Output the [X, Y] coordinate of the center of the cell containing the given text.  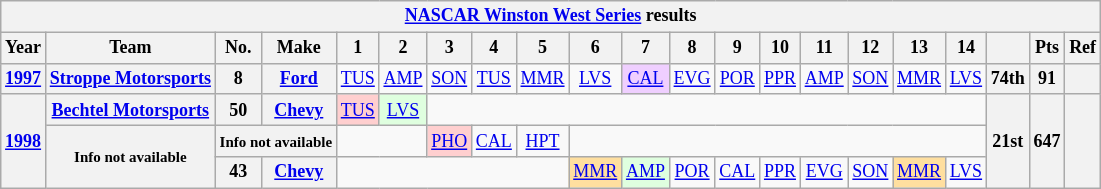
NASCAR Winston West Series results [551, 16]
5 [542, 48]
PHO [450, 140]
2 [403, 48]
1997 [24, 78]
9 [738, 48]
43 [238, 172]
10 [780, 48]
4 [494, 48]
647 [1047, 141]
HPT [542, 140]
3 [450, 48]
Make [298, 48]
6 [596, 48]
13 [920, 48]
1 [358, 48]
Ref [1083, 48]
50 [238, 110]
11 [824, 48]
1998 [24, 141]
No. [238, 48]
74th [1008, 78]
7 [646, 48]
14 [966, 48]
91 [1047, 78]
Bechtel Motorsports [130, 110]
Team [130, 48]
12 [870, 48]
Pts [1047, 48]
Stroppe Motorsports [130, 78]
Year [24, 48]
21st [1008, 141]
Ford [298, 78]
